Return the [X, Y] coordinate for the center point of the cell that contains the specified text.  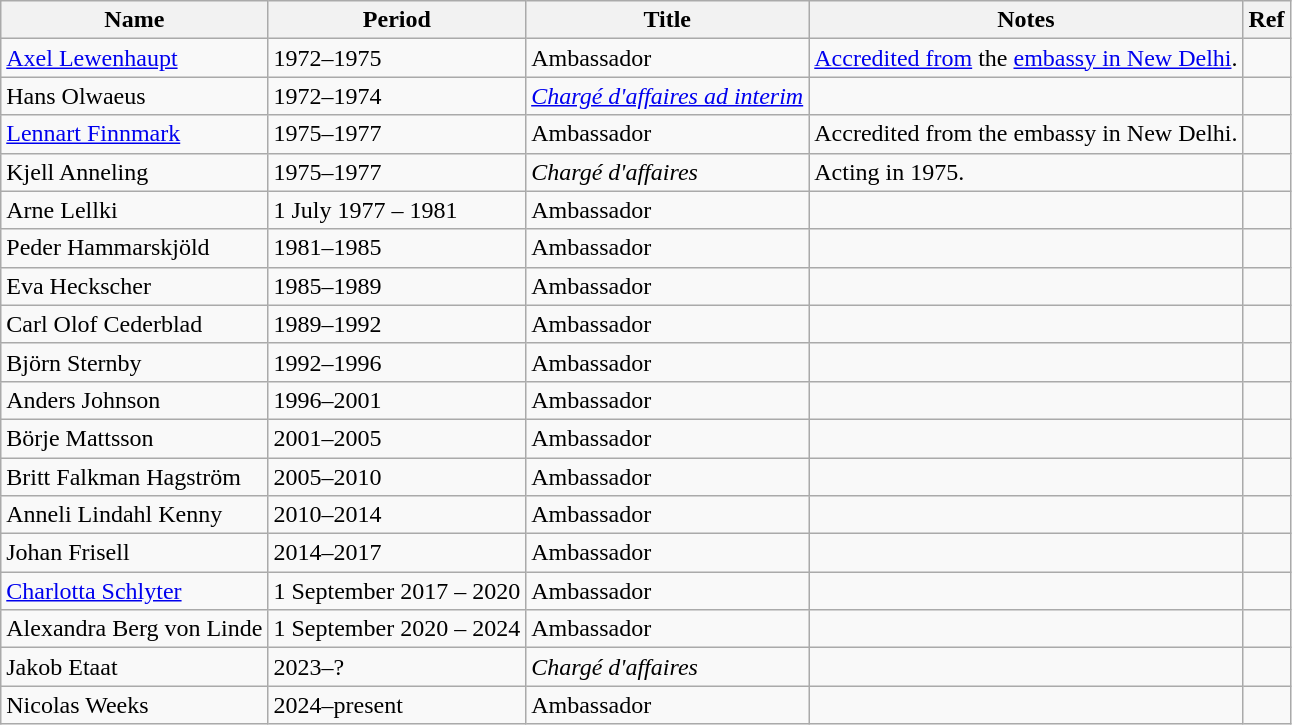
Arne Lellki [134, 210]
1 September 2020 – 2024 [397, 629]
2010–2014 [397, 515]
Lennart Finnmark [134, 134]
Period [397, 20]
Björn Sternby [134, 362]
Anneli Lindahl Kenny [134, 515]
Kjell Anneling [134, 172]
2024–present [397, 705]
1 September 2017 – 2020 [397, 591]
Eva Heckscher [134, 286]
Britt Falkman Hagström [134, 477]
1985–1989 [397, 286]
Johan Frisell [134, 553]
Nicolas Weeks [134, 705]
Charlotta Schlyter [134, 591]
Alexandra Berg von Linde [134, 629]
2005–2010 [397, 477]
1996–2001 [397, 400]
Hans Olwaeus [134, 96]
Anders Johnson [134, 400]
Axel Lewenhaupt [134, 58]
Title [668, 20]
1972–1975 [397, 58]
Notes [1026, 20]
2014–2017 [397, 553]
Chargé d'affaires ad interim [668, 96]
2023–? [397, 667]
Carl Olof Cederblad [134, 324]
1989–1992 [397, 324]
Ref [1266, 20]
1992–1996 [397, 362]
Peder Hammarskjöld [134, 248]
1981–1985 [397, 248]
1972–1974 [397, 96]
Börje Mattsson [134, 438]
Name [134, 20]
2001–2005 [397, 438]
1 July 1977 – 1981 [397, 210]
Jakob Etaat [134, 667]
Acting in 1975. [1026, 172]
